Find where the given text appears and provide that cell's center as (X, Y) coordinate. 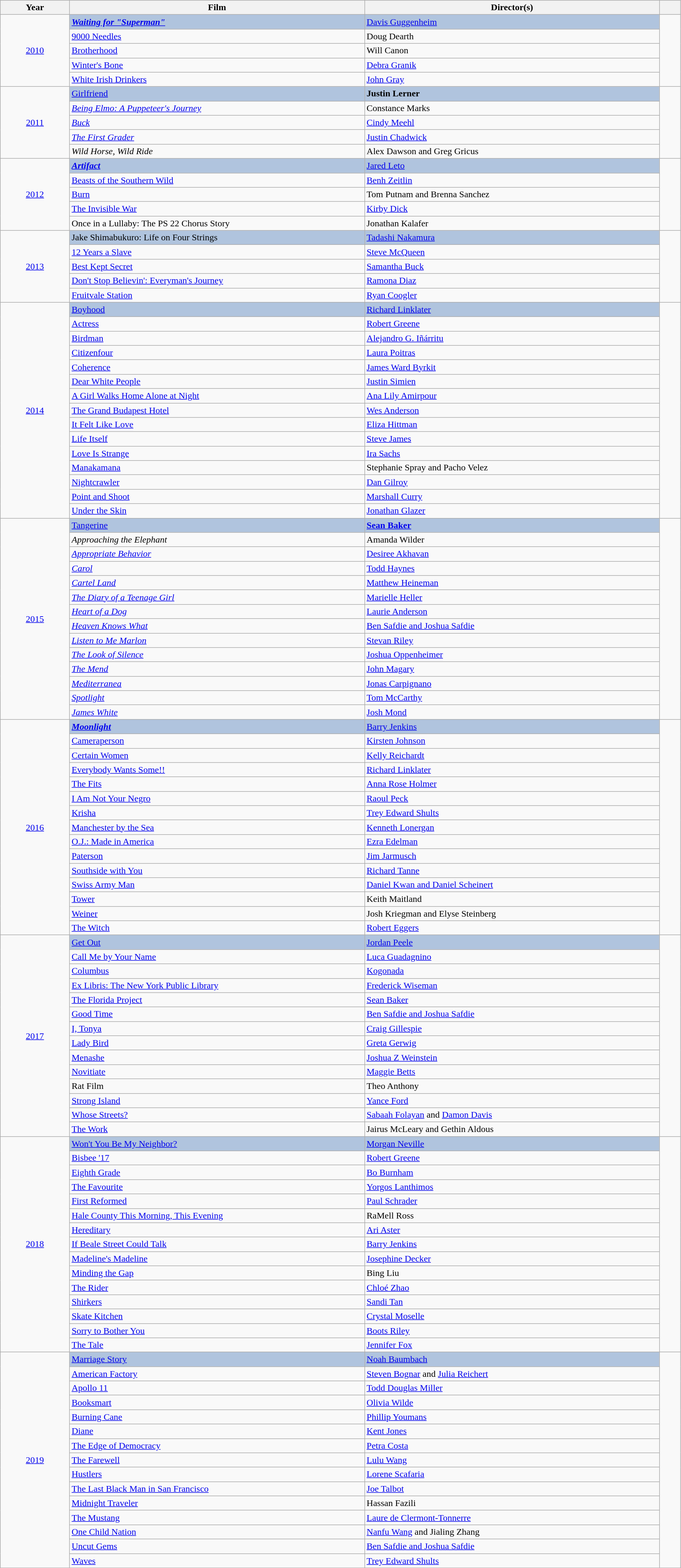
Kenneth Lonergan (512, 827)
2012 (35, 194)
Swiss Army Man (217, 885)
Love Is Strange (217, 453)
Kent Jones (512, 1431)
Fruitvale Station (217, 295)
Raoul Peck (512, 798)
Being Elmo: A Puppeteer's Journey (217, 108)
The Edge of Democracy (217, 1446)
Josh Mond (512, 712)
Eighth Grade (217, 1172)
Spotlight (217, 698)
American Factory (217, 1374)
Waves (217, 1561)
One Child Nation (217, 1532)
The Grand Budapest Hotel (217, 410)
2015 (35, 619)
Ira Sachs (512, 453)
Olivia Wilde (512, 1403)
Jonathan Kalafer (512, 223)
The Rider (217, 1287)
Madeline's Madeline (217, 1259)
Laura Poitras (512, 353)
9000 Needles (217, 36)
Actress (217, 324)
Listen to Me Marlon (217, 640)
Tom McCarthy (512, 698)
Hassan Fazili (512, 1503)
Won't You Be My Neighbor? (217, 1144)
Robert Eggers (512, 928)
Krisha (217, 813)
Cameraperson (217, 741)
2017 (35, 1036)
Marielle Heller (512, 597)
The Invisible War (217, 209)
Joshua Z Weinstein (512, 1057)
Don't Stop Believin': Everyman's Journey (217, 281)
Brotherhood (217, 51)
Maggie Betts (512, 1072)
Frederick Wiseman (512, 985)
Carol (217, 568)
Midnight Traveler (217, 1503)
Stephanie Spray and Pacho Velez (512, 468)
Rat Film (217, 1086)
Tower (217, 899)
Burn (217, 195)
Josephine Decker (512, 1259)
Joe Talbot (512, 1489)
Will Canon (512, 51)
Jim Jarmusch (512, 856)
Anna Rose Holmer (512, 784)
Jonathan Glazer (512, 511)
Daniel Kwan and Daniel Scheinert (512, 885)
Matthew Heineman (512, 583)
Luca Guadagnino (512, 957)
Beasts of the Southern Wild (217, 180)
Desiree Akhavan (512, 554)
The Diary of a Teenage Girl (217, 597)
Call Me by Your Name (217, 957)
Marshall Curry (512, 496)
Ana Lily Amirpour (512, 396)
Yance Ford (512, 1101)
Best Kept Secret (217, 266)
Hale County This Morning, This Evening (217, 1215)
Dan Gilroy (512, 482)
Get Out (217, 942)
Sabaah Folayan and Damon Davis (512, 1115)
Tom Putnam and Brenna Sanchez (512, 195)
Greta Gerwig (512, 1043)
Girlfriend (217, 94)
Jordan Peele (512, 942)
Heaven Knows What (217, 626)
Cartel Land (217, 583)
Under the Skin (217, 511)
Lorene Scafaria (512, 1474)
Jairus McLeary and Gethin Aldous (512, 1129)
Mediterranea (217, 683)
Approaching the Elephant (217, 540)
Bing Liu (512, 1273)
Kogonada (512, 971)
Debra Granik (512, 65)
Crystal Moselle (512, 1316)
Marriage Story (217, 1359)
The Witch (217, 928)
Hustlers (217, 1474)
Moonlight (217, 727)
Alex Dawson and Greg Gricus (512, 151)
12 Years a Slave (217, 252)
I Am Not Your Negro (217, 798)
Heart of a Dog (217, 611)
The Last Black Man in San Francisco (217, 1489)
Point and Shoot (217, 496)
Phillip Youmans (512, 1417)
Southside with You (217, 870)
Weiner (217, 914)
Tangerine (217, 525)
Steven Bognar and Julia Reichert (512, 1374)
Columbus (217, 971)
The First Grader (217, 137)
Life Itself (217, 439)
Jonas Carpignano (512, 683)
The Florida Project (217, 1000)
It Felt Like Love (217, 425)
The Look of Silence (217, 655)
Noah Baumbach (512, 1359)
Joshua Oppenheimer (512, 655)
RaMell Ross (512, 1215)
2019 (35, 1460)
Apollo 11 (217, 1388)
Jake Shimabukuro: Life on Four Strings (217, 238)
Cindy Meehl (512, 122)
Paul Schrader (512, 1201)
Sorry to Bother You (217, 1330)
Certain Women (217, 755)
Good Time (217, 1014)
White Irish Drinkers (217, 79)
Stevan Riley (512, 640)
Wes Anderson (512, 410)
Ari Aster (512, 1230)
The Mend (217, 669)
Coherence (217, 367)
Craig Gillespie (512, 1028)
Jared Leto (512, 165)
Buck (217, 122)
The Tale (217, 1345)
The Farewell (217, 1460)
Doug Dearth (512, 36)
Lady Bird (217, 1043)
Uncut Gems (217, 1546)
Benh Zeitlin (512, 180)
Diane (217, 1431)
2013 (35, 266)
Nanfu Wang and Jialing Zhang (512, 1532)
Novitiate (217, 1072)
2011 (35, 122)
Year (35, 8)
Morgan Neville (512, 1144)
2010 (35, 51)
Burning Cane (217, 1417)
Josh Kriegman and Elyse Steinberg (512, 914)
James Ward Byrkit (512, 367)
The Work (217, 1129)
Manakamana (217, 468)
Steve James (512, 439)
Ex Libris: The New York Public Library (217, 985)
Strong Island (217, 1101)
Amanda Wilder (512, 540)
Appropriate Behavior (217, 554)
Booksmart (217, 1403)
Eliza Hittman (512, 425)
O.J.: Made in America (217, 841)
Bo Burnham (512, 1172)
Winter's Bone (217, 65)
Laure de Clermont-Tonnerre (512, 1517)
The Mustang (217, 1517)
Birdman (217, 338)
Director(s) (512, 8)
Davis Guggenheim (512, 22)
2016 (35, 827)
Manchester by the Sea (217, 827)
Skate Kitchen (217, 1316)
John Magary (512, 669)
Todd Haynes (512, 568)
If Beale Street Could Talk (217, 1244)
I, Tonya (217, 1028)
Justin Simien (512, 381)
Dear White People (217, 381)
Kelly Reichardt (512, 755)
Bisbee '17 (217, 1158)
Sandi Tan (512, 1302)
Paterson (217, 856)
Steve McQueen (512, 252)
Film (217, 8)
The Fits (217, 784)
Justin Lerner (512, 94)
Justin Chadwick (512, 137)
Wild Horse, Wild Ride (217, 151)
Theo Anthony (512, 1086)
Petra Costa (512, 1446)
Once in a Lullaby: The PS 22 Chorus Story (217, 223)
Laurie Anderson (512, 611)
Ramona Diaz (512, 281)
2014 (35, 410)
Lulu Wang (512, 1460)
Waiting for "Superman" (217, 22)
Todd Douglas Miller (512, 1388)
Yorgos Lanthimos (512, 1187)
Everybody Wants Some!! (217, 770)
James White (217, 712)
Ryan Coogler (512, 295)
Jennifer Fox (512, 1345)
John Gray (512, 79)
Boyhood (217, 309)
2018 (35, 1245)
Boots Riley (512, 1330)
Keith Maitland (512, 899)
A Girl Walks Home Alone at Night (217, 396)
First Reformed (217, 1201)
Nightcrawler (217, 482)
Shirkers (217, 1302)
Alejandro G. Iñárritu (512, 338)
Minding the Gap (217, 1273)
Samantha Buck (512, 266)
Whose Streets? (217, 1115)
The Favourite (217, 1187)
Chloé Zhao (512, 1287)
Artifact (217, 165)
Richard Tanne (512, 870)
Ezra Edelman (512, 841)
Kirby Dick (512, 209)
Menashe (217, 1057)
Constance Marks (512, 108)
Citizenfour (217, 353)
Hereditary (217, 1230)
Kirsten Johnson (512, 741)
Tadashi Nakamura (512, 238)
